Output the (X, Y) coordinate of the center of the cell containing the given text.  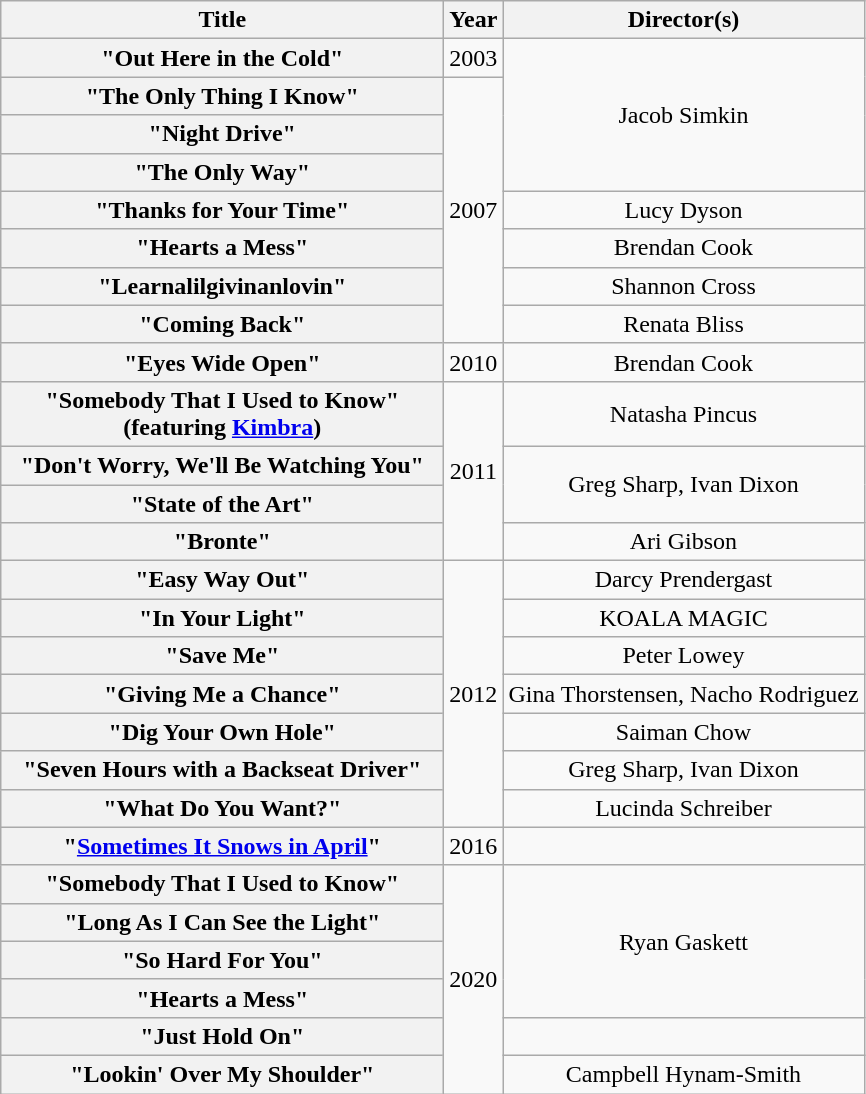
Renata Bliss (684, 324)
Campbell Hynam-Smith (684, 1074)
"What Do You Want?" (222, 808)
Lucy Dyson (684, 210)
"Dig Your Own Hole" (222, 732)
Peter Lowey (684, 656)
Ari Gibson (684, 542)
2012 (474, 694)
2011 (474, 470)
Ryan Gaskett (684, 941)
"Sometimes It Snows in April" (222, 846)
Natasha Pincus (684, 414)
"Somebody That I Used to Know"(featuring Kimbra) (222, 414)
2016 (474, 846)
"Coming Back" (222, 324)
"Just Hold On" (222, 1036)
"Thanks for Your Time" (222, 210)
Lucinda Schreiber (684, 808)
Gina Thorstensen, Nacho Rodriguez (684, 694)
"So Hard For You" (222, 960)
"The Only Way" (222, 172)
Shannon Cross (684, 286)
"Long As I Can See the Light" (222, 922)
Year (474, 20)
"Giving Me a Chance" (222, 694)
"Don't Worry, We'll Be Watching You" (222, 465)
"Night Drive" (222, 134)
"Save Me" (222, 656)
"Bronte" (222, 542)
2020 (474, 979)
2010 (474, 362)
Jacob Simkin (684, 115)
"Out Here in the Cold" (222, 58)
Darcy Prendergast (684, 580)
"The Only Thing I Know" (222, 96)
"Learnalilgivinanlovin" (222, 286)
"Seven Hours with a Backseat Driver" (222, 770)
Saiman Chow (684, 732)
"State of the Art" (222, 503)
Title (222, 20)
"Lookin' Over My Shoulder" (222, 1074)
2003 (474, 58)
"Eyes Wide Open" (222, 362)
2007 (474, 210)
"Somebody That I Used to Know" (222, 884)
"Easy Way Out" (222, 580)
KOALA MAGIC (684, 618)
"In Your Light" (222, 618)
Director(s) (684, 20)
